Pinpoint the cell where the given text exists, returning its [X, Y] midpoint coordinate. 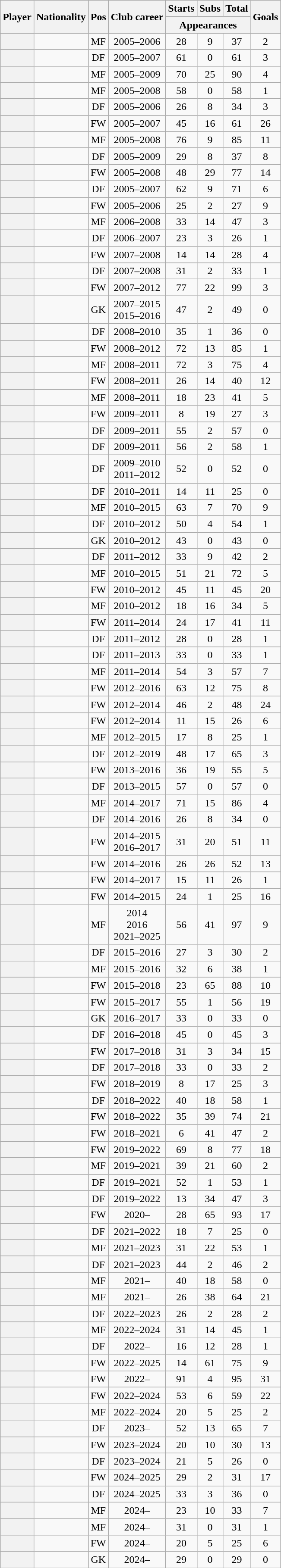
64 [237, 1297]
2009–20102011–2012 [137, 469]
50 [181, 524]
Appearances [208, 25]
91 [181, 1379]
93 [237, 1215]
Total [237, 9]
2008–2010 [137, 332]
2023– [137, 1428]
60 [237, 1166]
2007–2012 [137, 287]
49 [237, 309]
201420162021–2025 [137, 925]
2012–2019 [137, 754]
2013–2015 [137, 787]
86 [237, 803]
Player [17, 17]
2018–2021 [137, 1133]
95 [237, 1379]
76 [181, 140]
Starts [181, 9]
2006–2007 [137, 238]
2015–2018 [137, 985]
42 [237, 557]
2018–2019 [137, 1084]
2014–20152016–2017 [137, 841]
2020– [137, 1215]
2021–2022 [137, 1231]
2012–2015 [137, 737]
90 [237, 74]
2007–20152015–2016 [137, 309]
2012–2016 [137, 688]
2014–2015 [137, 896]
Pos [98, 17]
2016–2018 [137, 1034]
Club career [137, 17]
Nationality [61, 17]
59 [237, 1396]
2010–2011 [137, 491]
97 [237, 925]
74 [237, 1117]
44 [181, 1264]
2016–2017 [137, 1018]
32 [181, 969]
2022–2025 [137, 1363]
69 [181, 1149]
2013–2016 [137, 770]
2015–2017 [137, 1002]
Subs [210, 9]
99 [237, 287]
2022–2023 [137, 1313]
2011–2013 [137, 655]
62 [181, 189]
Goals [265, 17]
88 [237, 985]
2006–2008 [137, 222]
2008–2012 [137, 348]
